Provide the [X, Y] coordinate of the cell's center where the given text is located.  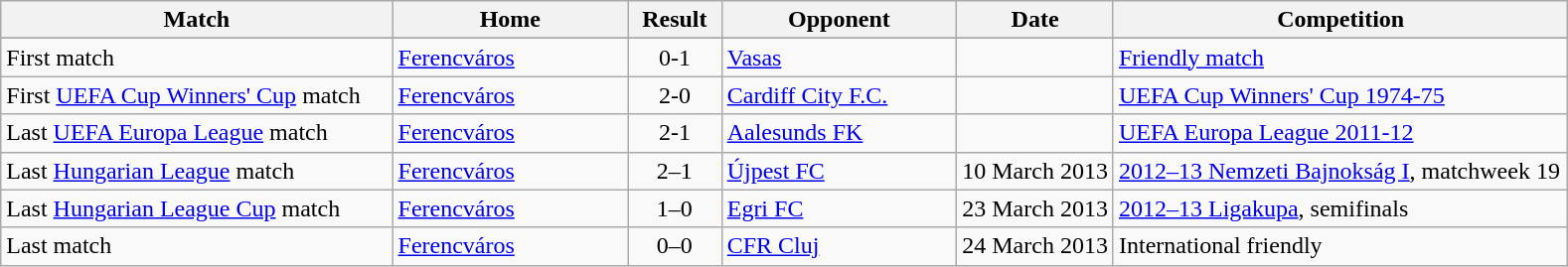
Last Hungarian League match [197, 171]
Vasas [839, 58]
Opponent [839, 20]
1–0 [676, 208]
First match [197, 58]
0-1 [676, 58]
10 March 2013 [1035, 171]
Last match [197, 246]
23 March 2013 [1035, 208]
UEFA Europa League 2011-12 [1339, 133]
Home [511, 20]
Competition [1339, 20]
Date [1035, 20]
2012–13 Nemzeti Bajnokság I, matchweek 19 [1339, 171]
Match [197, 20]
International friendly [1339, 246]
2-1 [676, 133]
Friendly match [1339, 58]
2-0 [676, 95]
Aalesunds FK [839, 133]
2–1 [676, 171]
First UEFA Cup Winners' Cup match [197, 95]
Last Hungarian League Cup match [197, 208]
UEFA Cup Winners' Cup 1974-75 [1339, 95]
Cardiff City F.C. [839, 95]
2012–13 Ligakupa, semifinals [1339, 208]
CFR Cluj [839, 246]
Result [676, 20]
0–0 [676, 246]
Egri FC [839, 208]
Újpest FC [839, 171]
Last UEFA Europa League match [197, 133]
24 March 2013 [1035, 246]
